Provide the [x, y] coordinate of the cell's center where the given text is located.  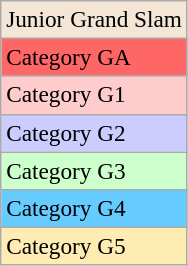
Category GA [94, 57]
Junior Grand Slam [94, 19]
Category G1 [94, 95]
Category G3 [94, 170]
Category G5 [94, 246]
Category G2 [94, 133]
Category G4 [94, 208]
